Identify which cell holds the provided text, then report its (x, y) central coordinate. 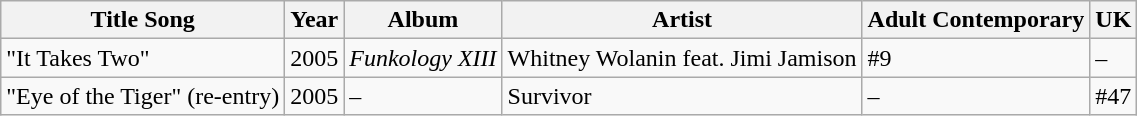
Artist (682, 20)
"Eye of the Tiger" (re-entry) (143, 96)
#47 (1114, 96)
Year (314, 20)
Funkology XIII (423, 58)
Album (423, 20)
Whitney Wolanin feat. Jimi Jamison (682, 58)
Title Song (143, 20)
Adult Contemporary (976, 20)
UK (1114, 20)
Survivor (682, 96)
"It Takes Two" (143, 58)
#9 (976, 58)
